Detect which cell encompasses the target text, then output its (x, y) center coordinate. 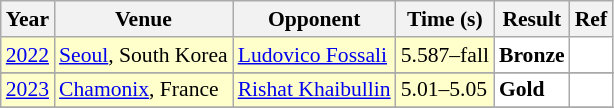
Ref (591, 19)
Opponent (314, 19)
Ludovico Fossali (314, 55)
Rishat Khaibullin (314, 90)
Year (28, 19)
Gold (532, 90)
2022 (28, 55)
5.01–5.05 (445, 90)
Venue (144, 19)
Chamonix, France (144, 90)
Time (s) (445, 19)
Seoul, South Korea (144, 55)
5.587–fall (445, 55)
Bronze (532, 55)
Result (532, 19)
2023 (28, 90)
